Locate the cell with the specified text and output its [x, y] center coordinate. 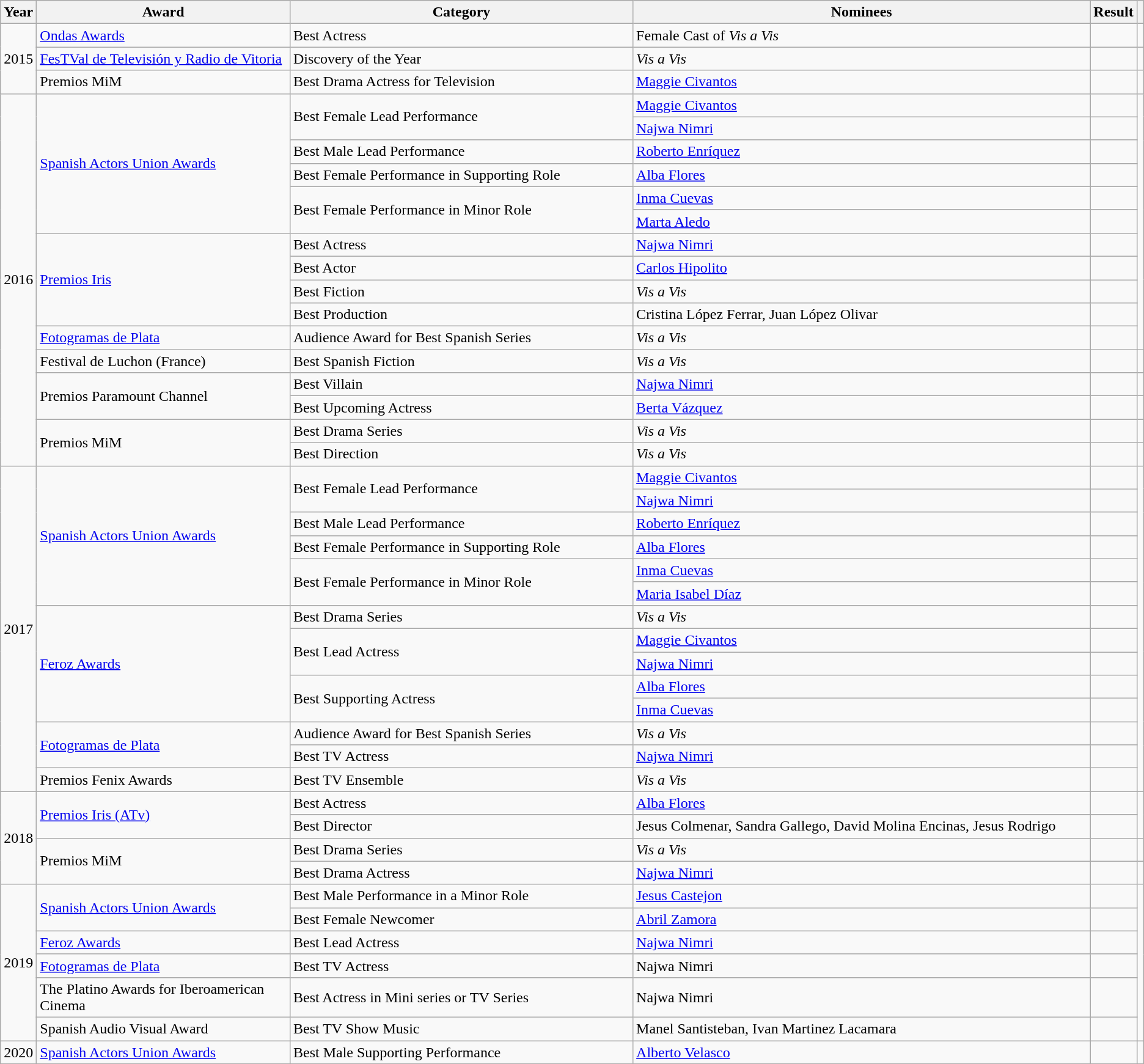
Discovery of the Year [461, 59]
Best Director [461, 826]
Best Actor [461, 268]
Best TV Ensemble [461, 780]
Category [461, 12]
2019 [18, 962]
2018 [18, 838]
Award [164, 12]
Premios Iris [164, 279]
Best Supporting Actress [461, 699]
Premios Iris (ATv) [164, 815]
Best Male Performance in a Minor Role [461, 896]
Cristina López Ferrar, Juan López Olivar [862, 315]
Best Male Supporting Performance [461, 1052]
Best TV Show Music [461, 1029]
Premios Paramount Channel [164, 396]
2017 [18, 628]
Abril Zamora [862, 919]
2015 [18, 59]
Best Production [461, 315]
Best Direction [461, 454]
The Platino Awards for Iberoamerican Cinema [164, 997]
Berta Vázquez [862, 408]
Ondas Awards [164, 35]
Best Drama Actress [461, 873]
Manel Santisteban, Ivan Martinez Lacamara [862, 1029]
Marta Aledo [862, 221]
Best Spanish Fiction [461, 361]
FesTVal de Televisión y Radio de Vitoria [164, 59]
Nominees [862, 12]
2020 [18, 1052]
Best Upcoming Actress [461, 408]
Carlos Hipolito [862, 268]
Spanish Audio Visual Award [164, 1029]
Premios Fenix Awards [164, 780]
Jesus Colmenar, Sandra Gallego, David Molina Encinas, Jesus Rodrigo [862, 826]
Best Female Newcomer [461, 919]
Female Cast of Vis a Vis [862, 35]
Year [18, 12]
Best Fiction [461, 292]
Best Villain [461, 384]
Alberto Velasco [862, 1052]
2016 [18, 280]
Jesus Castejon [862, 896]
Festival de Luchon (France) [164, 361]
Best Actress in Mini series or TV Series [461, 997]
Result [1113, 12]
Maria Isabel Díaz [862, 593]
Best Drama Actress for Television [461, 82]
